Find where the given text appears and provide that cell's center as [x, y] coordinate. 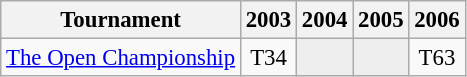
2005 [381, 20]
T34 [268, 58]
Tournament [121, 20]
2006 [437, 20]
The Open Championship [121, 58]
T63 [437, 58]
2004 [325, 20]
2003 [268, 20]
